Locate the cell with the specified text and output its (x, y) center coordinate. 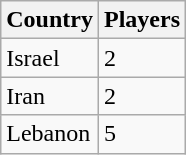
Iran (50, 96)
Country (50, 20)
Israel (50, 58)
Players (142, 20)
5 (142, 134)
Lebanon (50, 134)
